From the cell containing the given text, extract its center point as (X, Y) coordinate. 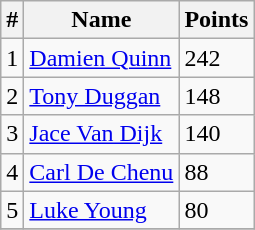
88 (216, 172)
Jace Van Dijk (102, 134)
148 (216, 96)
242 (216, 58)
Luke Young (102, 210)
Tony Duggan (102, 96)
Carl De Chenu (102, 172)
4 (12, 172)
Damien Quinn (102, 58)
2 (12, 96)
140 (216, 134)
Name (102, 20)
Points (216, 20)
80 (216, 210)
# (12, 20)
5 (12, 210)
1 (12, 58)
3 (12, 134)
